Search for the cell housing the specified text and yield its (x, y) center coordinate. 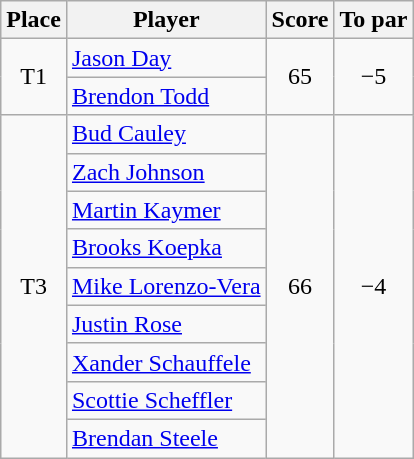
Place (34, 20)
−4 (374, 286)
Martin Kaymer (166, 210)
Score (300, 20)
Bud Cauley (166, 134)
Player (166, 20)
Justin Rose (166, 324)
Brooks Koepka (166, 248)
To par (374, 20)
Zach Johnson (166, 172)
−5 (374, 77)
Mike Lorenzo-Vera (166, 286)
Brendon Todd (166, 96)
65 (300, 77)
Brendan Steele (166, 438)
T1 (34, 77)
T3 (34, 286)
Jason Day (166, 58)
Xander Schauffele (166, 362)
Scottie Scheffler (166, 400)
66 (300, 286)
